From the cell containing the given text, extract its center point as [x, y] coordinate. 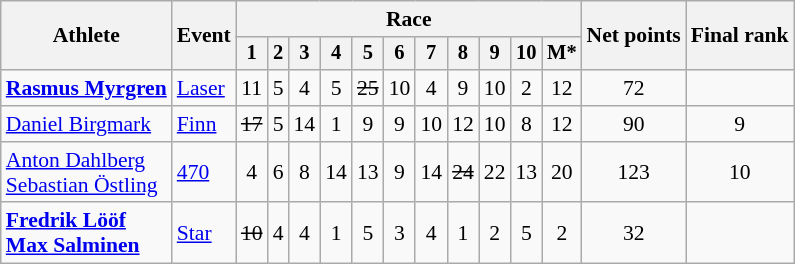
22 [495, 172]
Fredrik LööfMax Salminen [86, 234]
Daniel Birgmark [86, 124]
90 [634, 124]
32 [634, 234]
Event [204, 36]
20 [562, 172]
17 [252, 124]
11 [252, 88]
123 [634, 172]
Laser [204, 88]
Anton DahlbergSebastian Östling [86, 172]
Rasmus Myrgren [86, 88]
7 [431, 54]
Star [204, 234]
Athlete [86, 36]
25 [368, 88]
24 [463, 172]
72 [634, 88]
M* [562, 54]
Race [409, 19]
Net points [634, 36]
Final rank [740, 36]
Finn [204, 124]
470 [204, 172]
